For the text-containing cell, return its midpoint in [x, y] coordinate format. 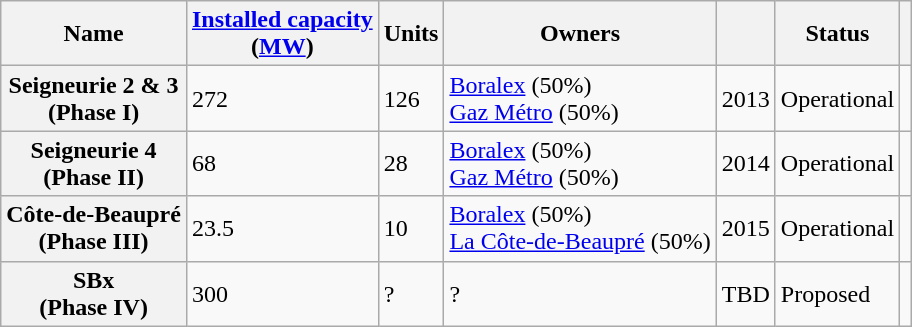
Units [411, 34]
Owners [580, 34]
Côte-de-Beaupré(Phase III) [94, 228]
TBD [746, 294]
Seigneurie 4(Phase II) [94, 164]
Name [94, 34]
10 [411, 228]
Boralex (50%)La Côte-de-Beaupré (50%) [580, 228]
Status [837, 34]
SBx(Phase IV) [94, 294]
Proposed [837, 294]
2015 [746, 228]
23.5 [282, 228]
2013 [746, 98]
126 [411, 98]
68 [282, 164]
Seigneurie 2 & 3(Phase I) [94, 98]
2014 [746, 164]
28 [411, 164]
Installed capacity(MW) [282, 34]
300 [282, 294]
272 [282, 98]
